Capture the cell that displays the provided text and extract its [X, Y] central coordinate. 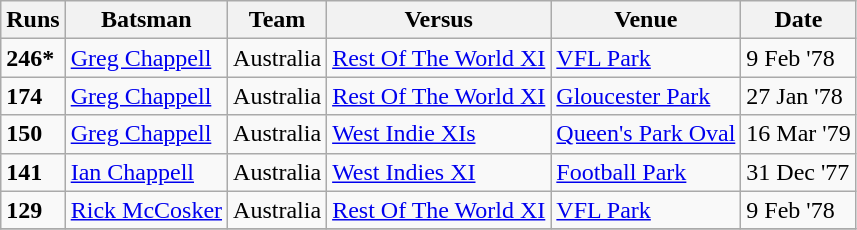
Team [278, 20]
West Indie XIs [439, 134]
150 [33, 134]
174 [33, 96]
Gloucester Park [646, 96]
Date [798, 20]
31 Dec '77 [798, 172]
246* [33, 58]
Rick McCosker [146, 210]
Runs [33, 20]
27 Jan '78 [798, 96]
16 Mar '79 [798, 134]
129 [33, 210]
141 [33, 172]
Batsman [146, 20]
Venue [646, 20]
Versus [439, 20]
Football Park [646, 172]
Ian Chappell [146, 172]
West Indies XI [439, 172]
Queen's Park Oval [646, 134]
